Locate the cell with the specified text and output its (X, Y) center coordinate. 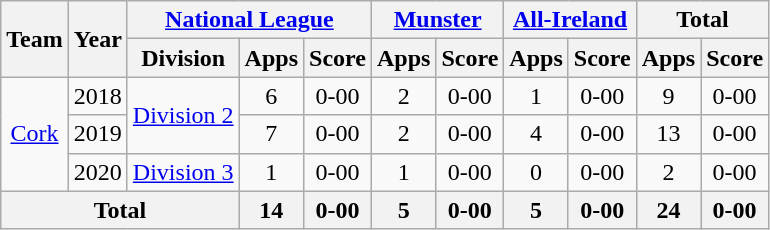
Cork (35, 134)
9 (668, 96)
2020 (98, 172)
Year (98, 39)
All-Ireland (570, 20)
National League (249, 20)
Division (183, 58)
Munster (437, 20)
4 (536, 134)
14 (271, 210)
0 (536, 172)
2018 (98, 96)
13 (668, 134)
6 (271, 96)
Team (35, 39)
2019 (98, 134)
Division 3 (183, 172)
7 (271, 134)
24 (668, 210)
Division 2 (183, 115)
